Identify which cell holds the provided text, then report its (x, y) central coordinate. 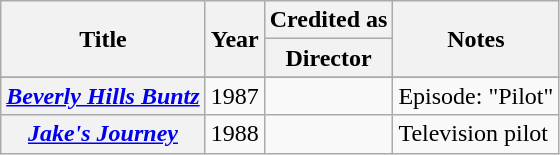
1988 (234, 134)
1987 (234, 96)
Year (234, 39)
Episode: "Pilot" (476, 96)
Television pilot (476, 134)
Director (328, 58)
Title (103, 39)
Beverly Hills Buntz (103, 96)
Notes (476, 39)
Credited as (328, 20)
Jake's Journey (103, 134)
